Determine the [X, Y] coordinate at the center of the cell enclosing the given text.  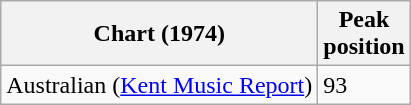
Australian (Kent Music Report) [160, 85]
Peakposition [364, 34]
Chart (1974) [160, 34]
93 [364, 85]
